Extract the (X, Y) coordinate from the center of the cell holding the provided text.  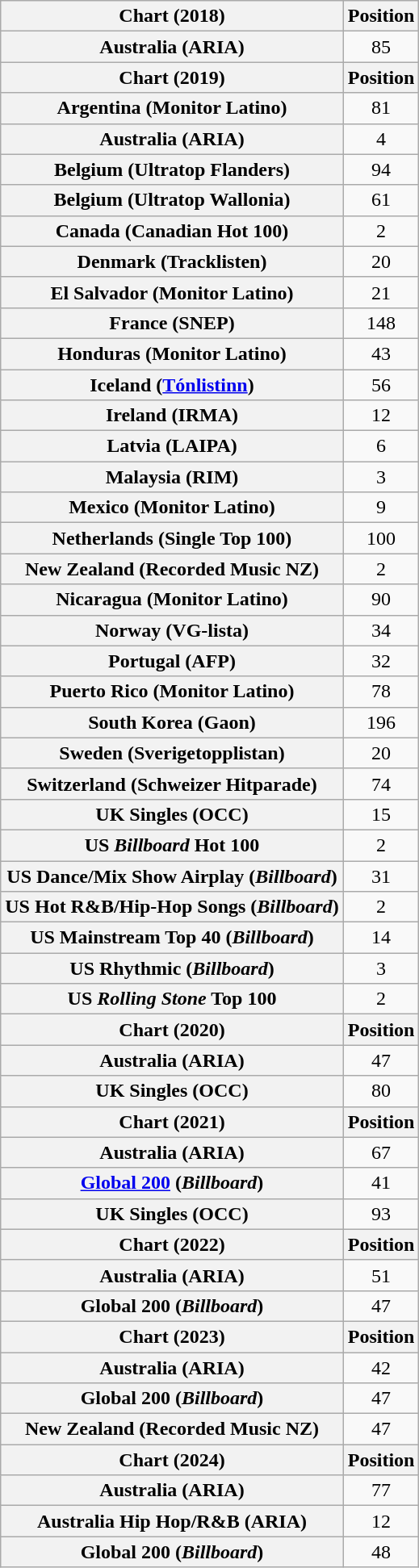
Chart (2022) (172, 1244)
196 (381, 722)
14 (381, 938)
Mexico (Monitor Latino) (172, 508)
148 (381, 323)
US Mainstream Top 40 (Billboard) (172, 938)
El Salvador (Monitor Latino) (172, 292)
Belgium (Ultratop Wallonia) (172, 200)
67 (381, 1152)
9 (381, 508)
Chart (2024) (172, 1460)
Ireland (IRMA) (172, 416)
31 (381, 876)
Sweden (Sverigetopplistan) (172, 753)
Australia Hip Hop/R&B (ARIA) (172, 1521)
100 (381, 538)
Honduras (Monitor Latino) (172, 353)
90 (381, 600)
US Billboard Hot 100 (172, 845)
34 (381, 630)
Chart (2020) (172, 1030)
France (SNEP) (172, 323)
42 (381, 1368)
Switzerland (Schweizer Hitparade) (172, 784)
Belgium (Ultratop Flanders) (172, 169)
81 (381, 108)
Canada (Canadian Hot 100) (172, 231)
74 (381, 784)
Malaysia (RIM) (172, 477)
Puerto Rico (Monitor Latino) (172, 692)
Chart (2023) (172, 1336)
Portugal (AFP) (172, 661)
4 (381, 139)
6 (381, 446)
Iceland (Tónlistinn) (172, 385)
61 (381, 200)
48 (381, 1552)
41 (381, 1183)
Chart (2018) (172, 16)
Chart (2019) (172, 77)
21 (381, 292)
Nicaragua (Monitor Latino) (172, 600)
South Korea (Gaon) (172, 722)
US Hot R&B/Hip-Hop Songs (Billboard) (172, 907)
Latvia (LAIPA) (172, 446)
77 (381, 1491)
85 (381, 47)
15 (381, 814)
93 (381, 1214)
32 (381, 661)
Netherlands (Single Top 100) (172, 538)
Chart (2021) (172, 1122)
Denmark (Tracklisten) (172, 261)
US Rhythmic (Billboard) (172, 968)
US Rolling Stone Top 100 (172, 999)
Argentina (Monitor Latino) (172, 108)
43 (381, 353)
78 (381, 692)
80 (381, 1091)
51 (381, 1275)
Norway (VG-lista) (172, 630)
94 (381, 169)
US Dance/Mix Show Airplay (Billboard) (172, 876)
56 (381, 385)
